For the text-containing cell, return its midpoint in (X, Y) coordinate format. 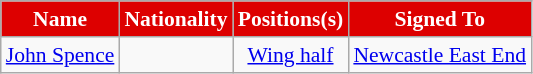
Name (60, 19)
Nationality (176, 19)
John Spence (60, 55)
Wing half (291, 55)
Signed To (440, 19)
Newcastle East End (440, 55)
Positions(s) (291, 19)
